Detect which cell encompasses the target text, then output its (X, Y) center coordinate. 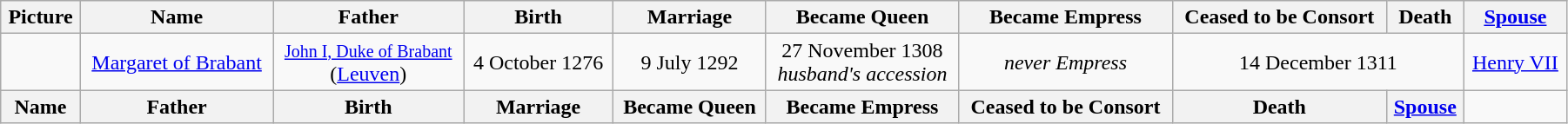
Margaret of Brabant (177, 62)
9 July 1292 (690, 62)
Henry VII (1515, 62)
4 October 1276 (539, 62)
never Empress (1066, 62)
27 November 1308husband's accession (861, 62)
14 December 1311 (1317, 62)
Picture (41, 17)
John I, Duke of Brabant(Leuven) (369, 62)
